Scan for the cell matching the given text and deliver its [x, y] coordinate at center. 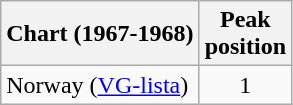
Peakposition [245, 34]
1 [245, 85]
Norway (VG-lista) [100, 85]
Chart (1967-1968) [100, 34]
